Identify which cell holds the provided text, then report its [x, y] central coordinate. 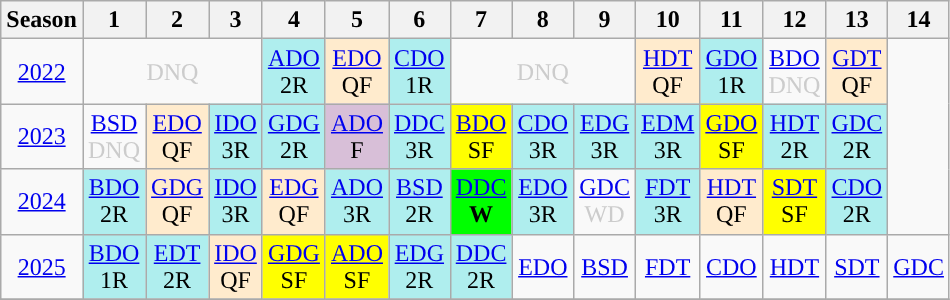
EDGQF [294, 202]
GDCWD [605, 202]
5 [356, 20]
FDT3R [667, 202]
ADOSF [356, 266]
GDO1R [732, 72]
CDO3R [543, 136]
EDT2R [178, 266]
BSD [605, 266]
8 [543, 20]
ADOF [356, 136]
GDC2R [857, 136]
12 [794, 20]
14 [919, 20]
HDT [794, 266]
BDO1R [114, 266]
1 [114, 20]
ADO3R [356, 202]
SDTSF [794, 202]
GDC [919, 266]
EDO [543, 266]
3 [236, 20]
6 [419, 20]
ADO2R [294, 72]
13 [857, 20]
FDT [667, 266]
BSD2R [419, 202]
BDOSF [481, 136]
2 [178, 20]
11 [732, 20]
GDTQF [857, 72]
GDGQF [178, 202]
SDT [857, 266]
BDODNQ [794, 72]
2023 [42, 136]
HDT2R [794, 136]
2022 [42, 72]
EDG3R [605, 136]
EDO3R [543, 202]
2024 [42, 202]
GDOSF [732, 136]
IDOQF [236, 266]
GDGSF [294, 266]
7 [481, 20]
EDM3R [667, 136]
2025 [42, 266]
Season [42, 20]
DDC3R [419, 136]
CDO1R [419, 72]
4 [294, 20]
GDG2R [294, 136]
EDG2R [419, 266]
BDO2R [114, 202]
DDC2R [481, 266]
BSDDNQ [114, 136]
DDCW [481, 202]
CDO2R [857, 202]
9 [605, 20]
10 [667, 20]
CDO [732, 266]
